Determine the [x, y] coordinate at the center of the cell enclosing the given text.  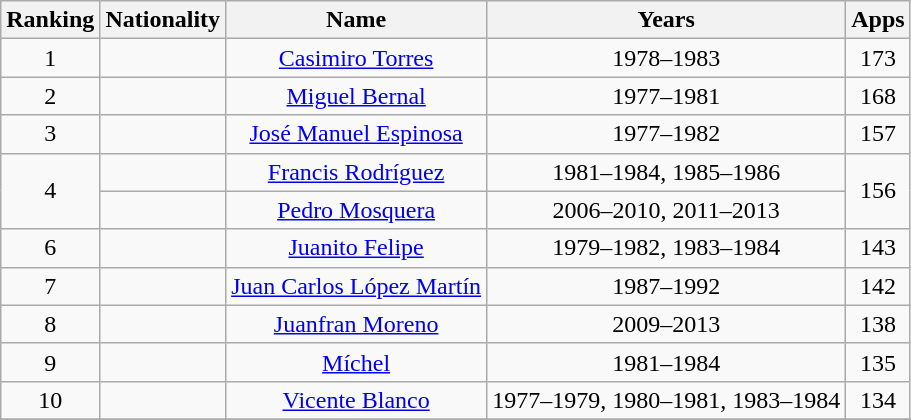
1979–1982, 1983–1984 [666, 248]
9 [50, 362]
Nationality [163, 20]
José Manuel Espinosa [356, 134]
2009–2013 [666, 324]
1981–1984 [666, 362]
Ranking [50, 20]
Juan Carlos López Martín [356, 286]
Juanito Felipe [356, 248]
1977–1982 [666, 134]
1977–1979, 1980–1981, 1983–1984 [666, 400]
135 [878, 362]
1978–1983 [666, 58]
Francis Rodríguez [356, 172]
Miguel Bernal [356, 96]
Míchel [356, 362]
3 [50, 134]
1 [50, 58]
1981–1984, 1985–1986 [666, 172]
2 [50, 96]
6 [50, 248]
143 [878, 248]
8 [50, 324]
Vicente Blanco [356, 400]
Apps [878, 20]
173 [878, 58]
Years [666, 20]
Name [356, 20]
1987–1992 [666, 286]
7 [50, 286]
Casimiro Torres [356, 58]
138 [878, 324]
2006–2010, 2011–2013 [666, 210]
4 [50, 191]
1977–1981 [666, 96]
Pedro Mosquera [356, 210]
Juanfran Moreno [356, 324]
142 [878, 286]
157 [878, 134]
10 [50, 400]
156 [878, 191]
168 [878, 96]
134 [878, 400]
